Extract the (x, y) coordinate from the center of the cell holding the provided text.  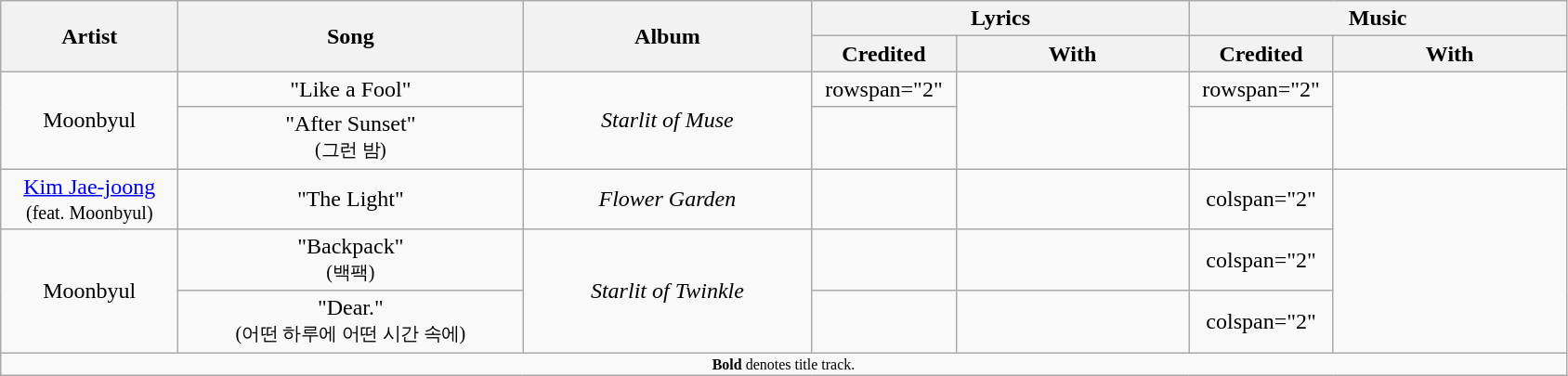
Music (1378, 19)
Starlit of Muse (667, 121)
Kim Jae-joong (feat. Moonbyul) (89, 199)
Lyrics (1000, 19)
Album (667, 36)
"Dear." (어떤 하루에 어떤 시간 속에) (351, 321)
"After Sunset" (그런 밤) (351, 137)
Flower Garden (667, 199)
"Like a Fool" (351, 89)
"Backpack" (백팩) (351, 260)
Starlit of Twinkle (667, 292)
"The Light" (351, 199)
Bold denotes title track. (784, 364)
Artist (89, 36)
Song (351, 36)
